Output the (X, Y) coordinate of the center of the cell containing the given text.  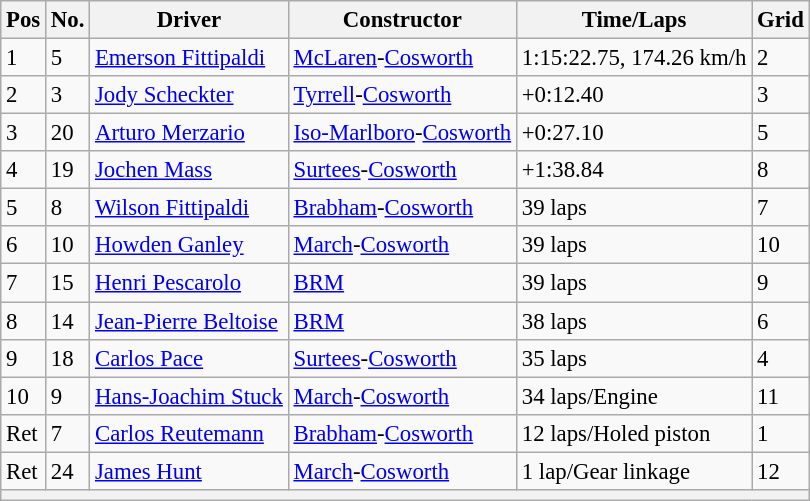
Henri Pescarolo (190, 283)
+0:27.10 (634, 133)
Wilson Fittipaldi (190, 208)
Howden Ganley (190, 245)
McLaren-Cosworth (402, 58)
Jean-Pierre Beltoise (190, 321)
Constructor (402, 20)
Time/Laps (634, 20)
12 (780, 471)
Emerson Fittipaldi (190, 58)
Arturo Merzario (190, 133)
24 (68, 471)
James Hunt (190, 471)
Carlos Reutemann (190, 433)
1 lap/Gear linkage (634, 471)
Iso-Marlboro-Cosworth (402, 133)
1:15:22.75, 174.26 km/h (634, 58)
+0:12.40 (634, 95)
15 (68, 283)
No. (68, 20)
Grid (780, 20)
34 laps/Engine (634, 396)
38 laps (634, 321)
11 (780, 396)
35 laps (634, 358)
Driver (190, 20)
Jody Scheckter (190, 95)
Jochen Mass (190, 170)
Carlos Pace (190, 358)
Pos (24, 20)
19 (68, 170)
18 (68, 358)
12 laps/Holed piston (634, 433)
20 (68, 133)
14 (68, 321)
Hans-Joachim Stuck (190, 396)
+1:38.84 (634, 170)
Tyrrell-Cosworth (402, 95)
